Identify which cell holds the provided text, then report its (X, Y) central coordinate. 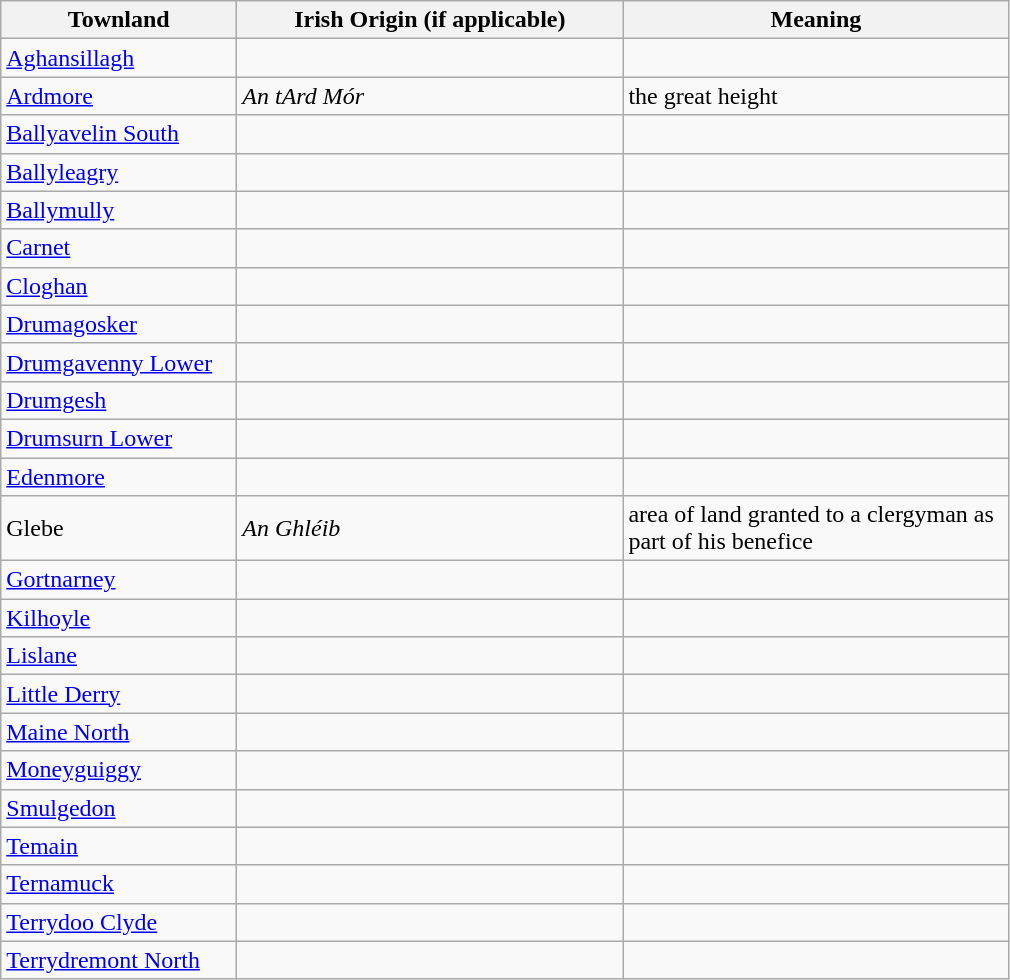
Aghansillagh (119, 58)
Drumgavenny Lower (119, 362)
Ballymully (119, 210)
Edenmore (119, 477)
Ballyavelin South (119, 134)
the great height (816, 96)
Moneyguiggy (119, 770)
Carnet (119, 248)
An tArd Mór (430, 96)
Lislane (119, 656)
Drumagosker (119, 324)
Irish Origin (if applicable) (430, 20)
An Ghléib (430, 528)
Temain (119, 846)
Glebe (119, 528)
Ardmore (119, 96)
area of land granted to a clergyman as part of his benefice (816, 528)
Drumgesh (119, 400)
Cloghan (119, 286)
Meaning (816, 20)
Ternamuck (119, 884)
Drumsurn Lower (119, 438)
Ballyleagry (119, 172)
Terrydoo Clyde (119, 922)
Townland (119, 20)
Maine North (119, 732)
Terrydremont North (119, 960)
Kilhoyle (119, 618)
Smulgedon (119, 808)
Little Derry (119, 694)
Gortnarney (119, 580)
